Identify which cell holds the provided text, then report its [X, Y] central coordinate. 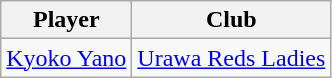
Club [232, 20]
Urawa Reds Ladies [232, 58]
Kyoko Yano [66, 58]
Player [66, 20]
